Determine the (X, Y) coordinate at the center of the cell enclosing the given text.  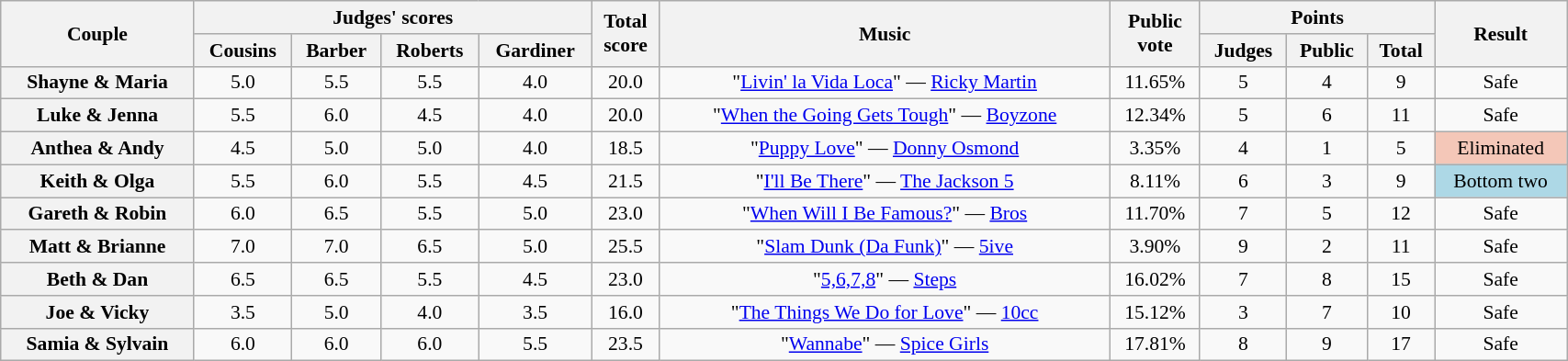
15.12% (1156, 312)
"Puppy Love" — Donny Osmond (886, 149)
Judges (1243, 51)
"Livin' la Vida Loca" — Ricky Martin (886, 83)
Total (1400, 51)
2 (1327, 247)
Judges' scores (393, 17)
"When the Going Gets Tough" — Boyzone (886, 116)
Luke & Jenna (97, 116)
12.34% (1156, 116)
Eliminated (1501, 149)
Joe & Vicky (97, 312)
"When Will I Be Famous?" — Bros (886, 214)
Samia & Sylvain (97, 344)
"Slam Dunk (Da Funk)" — 5ive (886, 247)
Barber (336, 51)
15 (1400, 279)
Anthea & Andy (97, 149)
"Wannabe" — Spice Girls (886, 344)
16.0 (626, 312)
11.70% (1156, 214)
18.5 (626, 149)
16.02% (1156, 279)
Roberts (430, 51)
12 (1400, 214)
Bottom two (1501, 181)
"The Things We Do for Love" — 10cc (886, 312)
1 (1327, 149)
25.5 (626, 247)
Cousins (243, 51)
Shayne & Maria (97, 83)
8.11% (1156, 181)
Couple (97, 33)
"I'll Be There" — The Jackson 5 (886, 181)
Publicvote (1156, 33)
"5,6,7,8" — Steps (886, 279)
3.35% (1156, 149)
Matt & Brianne (97, 247)
Points (1317, 17)
23.5 (626, 344)
17 (1400, 344)
Keith & Olga (97, 181)
Result (1501, 33)
Beth & Dan (97, 279)
Gardiner (535, 51)
Totalscore (626, 33)
Music (886, 33)
10 (1400, 312)
3.90% (1156, 247)
Gareth & Robin (97, 214)
21.5 (626, 181)
17.81% (1156, 344)
11.65% (1156, 83)
Public (1327, 51)
